For the text-containing cell, return its midpoint in [x, y] coordinate format. 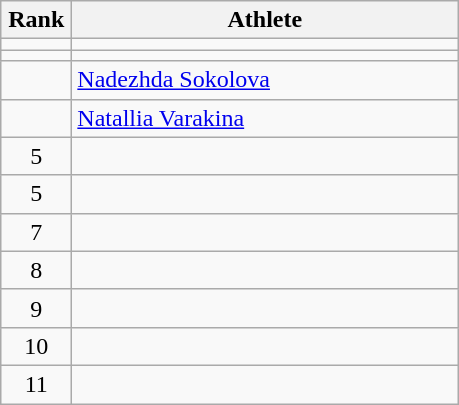
10 [36, 346]
Natallia Varakina [265, 118]
11 [36, 384]
Nadezhda Sokolova [265, 80]
Athlete [265, 20]
7 [36, 232]
Rank [36, 20]
8 [36, 270]
9 [36, 308]
